Locate the cell with the specified text and output its [x, y] center coordinate. 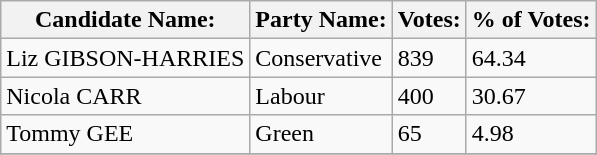
Party Name: [321, 20]
65 [429, 134]
400 [429, 96]
4.98 [531, 134]
Candidate Name: [126, 20]
Green [321, 134]
64.34 [531, 58]
Tommy GEE [126, 134]
839 [429, 58]
30.67 [531, 96]
Conservative [321, 58]
% of Votes: [531, 20]
Labour [321, 96]
Votes: [429, 20]
Liz GIBSON-HARRIES [126, 58]
Nicola CARR [126, 96]
